Determine the [x, y] coordinate at the center of the cell enclosing the given text.  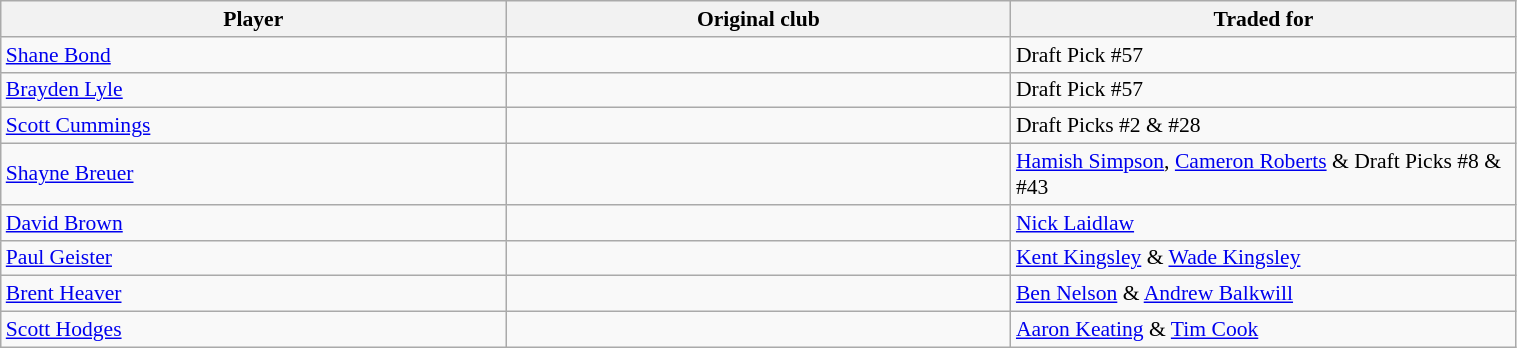
Shayne Breuer [254, 174]
Traded for [1264, 19]
Draft Picks #2 & #28 [1264, 126]
Aaron Keating & Tim Cook [1264, 330]
David Brown [254, 223]
Ben Nelson & Andrew Balkwill [1264, 294]
Brent Heaver [254, 294]
Player [254, 19]
Nick Laidlaw [1264, 223]
Brayden Lyle [254, 90]
Original club [758, 19]
Shane Bond [254, 55]
Kent Kingsley & Wade Kingsley [1264, 258]
Paul Geister [254, 258]
Scott Hodges [254, 330]
Hamish Simpson, Cameron Roberts & Draft Picks #8 & #43 [1264, 174]
Scott Cummings [254, 126]
